From the cell containing the given text, extract its center point as [X, Y] coordinate. 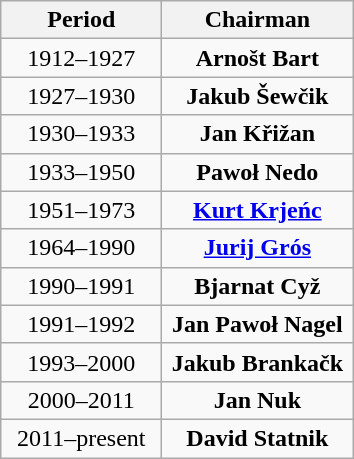
2011–present [82, 438]
Jakub Brankačk [258, 362]
Jan Křižan [258, 134]
Jan Pawoł Nagel [258, 324]
David Statnik [258, 438]
Jan Nuk [258, 400]
1991–1992 [82, 324]
1912–1927 [82, 58]
2000–2011 [82, 400]
1993–2000 [82, 362]
1990–1991 [82, 286]
Period [82, 20]
1927–1930 [82, 96]
Arnošt Bart [258, 58]
1964–1990 [82, 248]
Kurt Krjeńc [258, 210]
Bjarnat Cyž [258, 286]
Jurij Grós [258, 248]
1951–1973 [82, 210]
1933–1950 [82, 172]
1930–1933 [82, 134]
Chairman [258, 20]
Jakub Šewčik [258, 96]
Pawoł Nedo [258, 172]
